Return the (x, y) coordinate for the center point of the cell that contains the specified text.  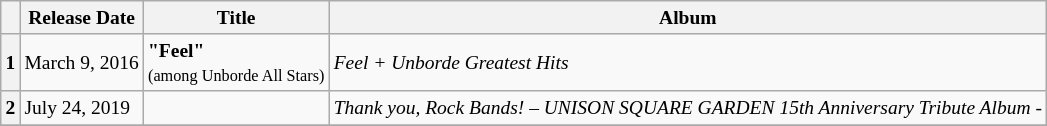
March 9, 2016 (82, 62)
July 24, 2019 (82, 108)
Album (688, 18)
Feel + Unborde Greatest Hits (688, 62)
Title (236, 18)
Release Date (82, 18)
2 (10, 108)
1 (10, 62)
"Feel" (among Unborde All Stars) (236, 62)
Thank you, Rock Bands! – UNISON SQUARE GARDEN 15th Anniversary Tribute Album - (688, 108)
